Output the [X, Y] coordinate of the center of the cell containing the given text.  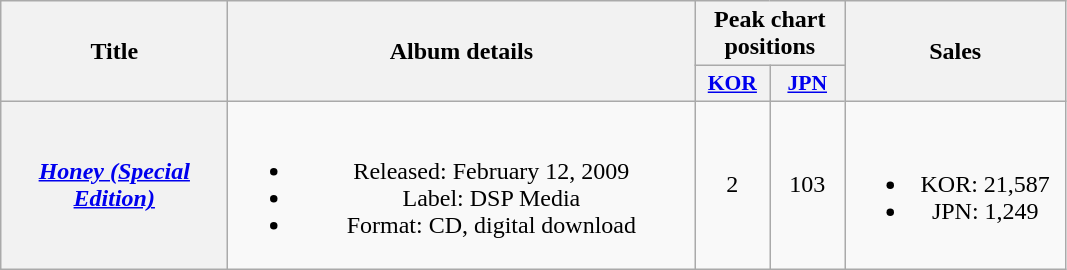
Released: February 12, 2009 Label: DSP MediaFormat: CD, digital download [462, 184]
KOR [732, 84]
2 [732, 184]
Honey (Special Edition) [114, 184]
KOR: 21,587JPN: 1,249 [956, 184]
JPN [808, 84]
Peak chart positions [770, 34]
Sales [956, 52]
103 [808, 184]
Title [114, 52]
Album details [462, 52]
